Extract the [X, Y] coordinate from the center of the cell holding the provided text.  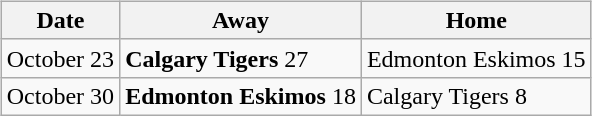
Edmonton Eskimos 18 [241, 96]
Edmonton Eskimos 15 [476, 58]
October 30 [60, 96]
Calgary Tigers 27 [241, 58]
Away [241, 20]
Home [476, 20]
October 23 [60, 58]
Calgary Tigers 8 [476, 96]
Date [60, 20]
